Extract the [X, Y] coordinate from the center of the cell holding the provided text.  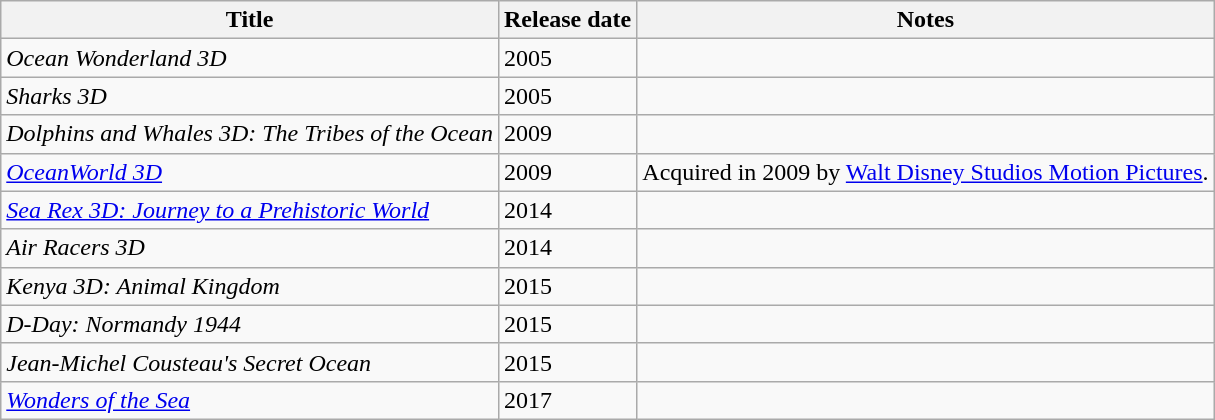
2017 [567, 400]
Wonders of the Sea [250, 400]
Title [250, 20]
Sea Rex 3D: Journey to a Prehistoric World [250, 210]
Sharks 3D [250, 96]
D-Day: Normandy 1944 [250, 324]
Notes [926, 20]
Air Racers 3D [250, 248]
Ocean Wonderland 3D [250, 58]
OceanWorld 3D [250, 172]
Acquired in 2009 by Walt Disney Studios Motion Pictures. [926, 172]
Release date [567, 20]
Dolphins and Whales 3D: The Tribes of the Ocean [250, 134]
Jean-Michel Cousteau's Secret Ocean [250, 362]
Kenya 3D: Animal Kingdom [250, 286]
